Find where the given text appears and provide that cell's center as [x, y] coordinate. 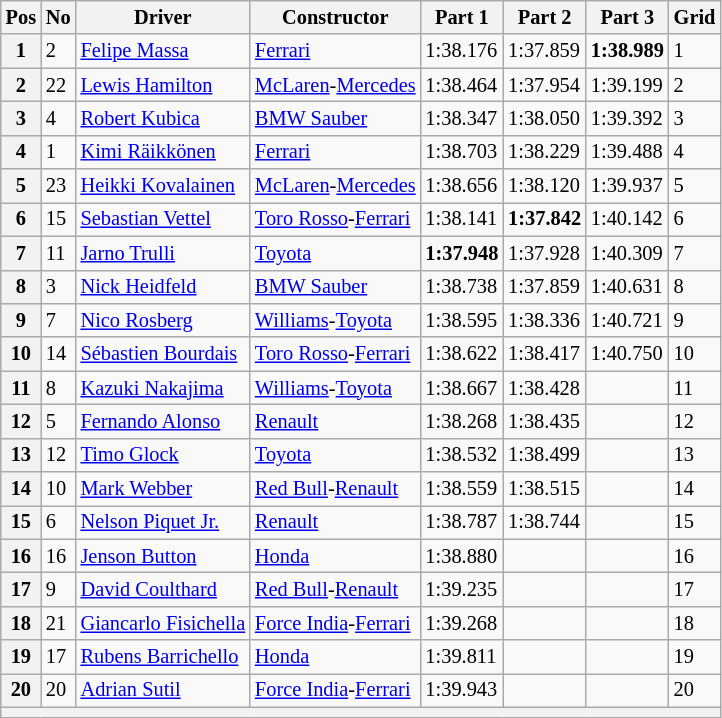
1:38.656 [462, 186]
Adrian Sutil [163, 690]
Rubens Barrichello [163, 657]
Part 2 [544, 17]
Part 1 [462, 17]
Lewis Hamilton [163, 85]
1:38.176 [462, 51]
Giancarlo Fisichella [163, 623]
1:40.750 [628, 354]
1:37.928 [544, 253]
1:38.515 [544, 489]
1:38.336 [544, 320]
22 [58, 85]
1:39.488 [628, 152]
1:38.428 [544, 388]
1:38.417 [544, 354]
1:40.631 [628, 287]
1:39.235 [462, 589]
1:40.721 [628, 320]
1:37.842 [544, 219]
1:38.787 [462, 522]
23 [58, 186]
Timo Glock [163, 455]
1:39.392 [628, 118]
Sébastien Bourdais [163, 354]
1:38.435 [544, 421]
Nico Rosberg [163, 320]
Sebastian Vettel [163, 219]
1:38.229 [544, 152]
Jarno Trulli [163, 253]
1:39.268 [462, 623]
Heikki Kovalainen [163, 186]
Fernando Alonso [163, 421]
1:38.120 [544, 186]
Nick Heidfeld [163, 287]
1:38.464 [462, 85]
1:38.703 [462, 152]
Kazuki Nakajima [163, 388]
1:38.268 [462, 421]
1:39.811 [462, 657]
Part 3 [628, 17]
Constructor [335, 17]
1:38.499 [544, 455]
David Coulthard [163, 589]
1:38.141 [462, 219]
1:38.595 [462, 320]
21 [58, 623]
Driver [163, 17]
1:39.943 [462, 690]
1:37.954 [544, 85]
Grid [695, 17]
Pos [21, 17]
1:38.622 [462, 354]
Felipe Massa [163, 51]
1:40.142 [628, 219]
1:37.948 [462, 253]
1:38.532 [462, 455]
1:38.667 [462, 388]
1:38.347 [462, 118]
1:40.309 [628, 253]
1:38.989 [628, 51]
Kimi Räikkönen [163, 152]
No [58, 17]
1:38.559 [462, 489]
1:38.744 [544, 522]
1:38.050 [544, 118]
Mark Webber [163, 489]
1:39.937 [628, 186]
Robert Kubica [163, 118]
Nelson Piquet Jr. [163, 522]
1:38.880 [462, 556]
1:39.199 [628, 85]
Jenson Button [163, 556]
1:38.738 [462, 287]
